Search for the cell housing the specified text and yield its (X, Y) center coordinate. 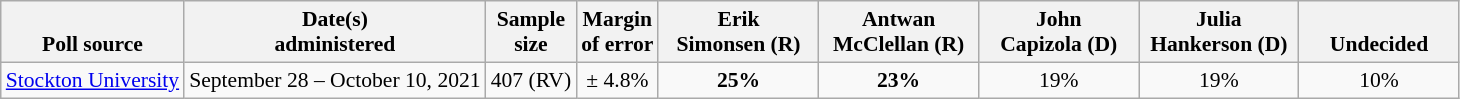
10% (1379, 80)
Undecided (1379, 32)
23% (899, 80)
25% (738, 80)
AntwanMcClellan (R) (899, 32)
JohnCapizola (D) (1059, 32)
Stockton University (92, 80)
ErikSimonsen (R) (738, 32)
Date(s)administered (334, 32)
407 (RV) (532, 80)
Samplesize (532, 32)
Marginof error (617, 32)
JuliaHankerson (D) (1219, 32)
± 4.8% (617, 80)
Poll source (92, 32)
September 28 – October 10, 2021 (334, 80)
